Find where the given text appears and provide that cell's center as [X, Y] coordinate. 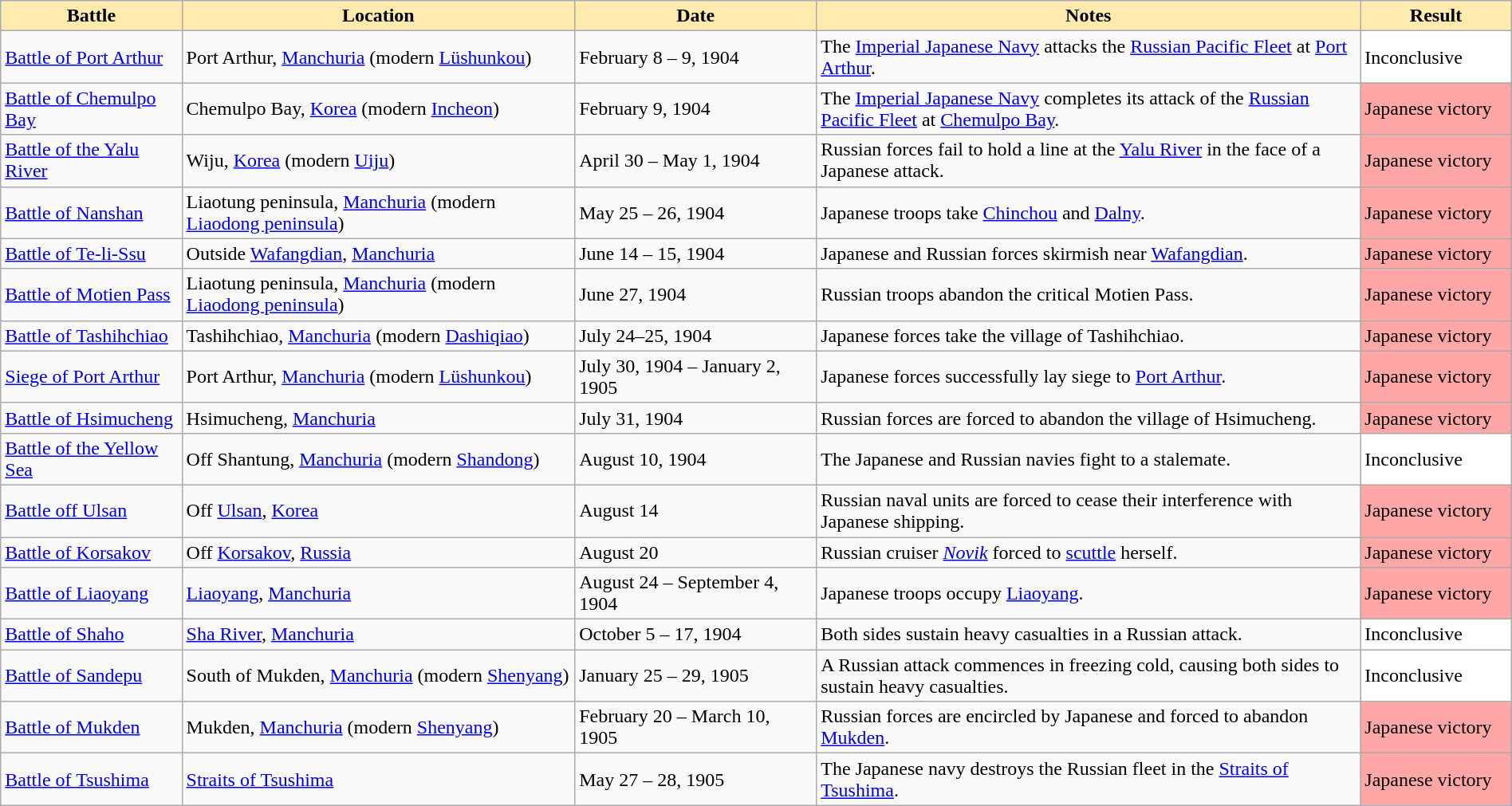
August 20 [695, 552]
February 8 – 9, 1904 [695, 57]
Chemulpo Bay, Korea (modern Incheon) [378, 108]
Battle [91, 16]
Outside Wafangdian, Manchuria [378, 254]
Battle of Shaho [91, 635]
The Imperial Japanese Navy completes its attack of the Russian Pacific Fleet at Chemulpo Bay. [1089, 108]
Battle of the Yellow Sea [91, 459]
October 5 – 17, 1904 [695, 635]
Tashihchiao, Manchuria (modern Dashiqiao) [378, 336]
Siege of Port Arthur [91, 376]
Russian forces are forced to abandon the village of Hsimucheng. [1089, 418]
January 25 – 29, 1905 [695, 676]
The Japanese navy destroys the Russian fleet in the Straits of Tsushima. [1089, 780]
Off Korsakov, Russia [378, 552]
Battle of Te-li-Ssu [91, 254]
Result [1435, 16]
Japanese troops occupy Liaoyang. [1089, 593]
Off Ulsan, Korea [378, 510]
May 27 – 28, 1905 [695, 780]
Liaoyang, Manchuria [378, 593]
Date [695, 16]
Wiju, Korea (modern Uiju) [378, 161]
Battle of Nanshan [91, 212]
May 25 – 26, 1904 [695, 212]
Location [378, 16]
Battle of Liaoyang [91, 593]
Japanese troops take Chinchou and Dalny. [1089, 212]
February 9, 1904 [695, 108]
Battle of Mukden [91, 727]
August 10, 1904 [695, 459]
Battle of Tsushima [91, 780]
Battle of Hsimucheng [91, 418]
Mukden, Manchuria (modern Shenyang) [378, 727]
Japanese and Russian forces skirmish near Wafangdian. [1089, 254]
Off Shantung, Manchuria (modern Shandong) [378, 459]
Sha River, Manchuria [378, 635]
Russian forces are encircled by Japanese and forced to abandon Mukden. [1089, 727]
July 30, 1904 – January 2, 1905 [695, 376]
Both sides sustain heavy casualties in a Russian attack. [1089, 635]
Battle off Ulsan [91, 510]
Battle of Korsakov [91, 552]
Russian forces fail to hold a line at the Yalu River in the face of a Japanese attack. [1089, 161]
Battle of Chemulpo Bay [91, 108]
Battle of Port Arthur [91, 57]
June 27, 1904 [695, 295]
The Imperial Japanese Navy attacks the Russian Pacific Fleet at Port Arthur. [1089, 57]
Hsimucheng, Manchuria [378, 418]
South of Mukden, Manchuria (modern Shenyang) [378, 676]
July 31, 1904 [695, 418]
Russian troops abandon the critical Motien Pass. [1089, 295]
Battle of Sandepu [91, 676]
Battle of Motien Pass [91, 295]
June 14 – 15, 1904 [695, 254]
Battle of Tashihchiao [91, 336]
Notes [1089, 16]
Japanese forces take the village of Tashihchiao. [1089, 336]
August 24 – September 4, 1904 [695, 593]
A Russian attack commences in freezing cold, causing both sides to sustain heavy casualties. [1089, 676]
August 14 [695, 510]
Russian cruiser Novik forced to scuttle herself. [1089, 552]
Japanese forces successfully lay siege to Port Arthur. [1089, 376]
February 20 – March 10, 1905 [695, 727]
Russian naval units are forced to cease their interference with Japanese shipping. [1089, 510]
Battle of the Yalu River [91, 161]
Straits of Tsushima [378, 780]
The Japanese and Russian navies fight to a stalemate. [1089, 459]
April 30 – May 1, 1904 [695, 161]
July 24–25, 1904 [695, 336]
